Search for the cell housing the specified text and yield its [X, Y] center coordinate. 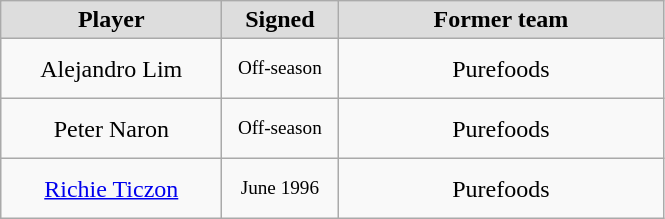
Signed [280, 20]
Alejandro Lim [112, 69]
Peter Naron [112, 129]
Player [112, 20]
Former team [501, 20]
June 1996 [280, 189]
Richie Ticzon [112, 189]
